Return the (x, y) coordinate for the center point of the cell that contains the specified text.  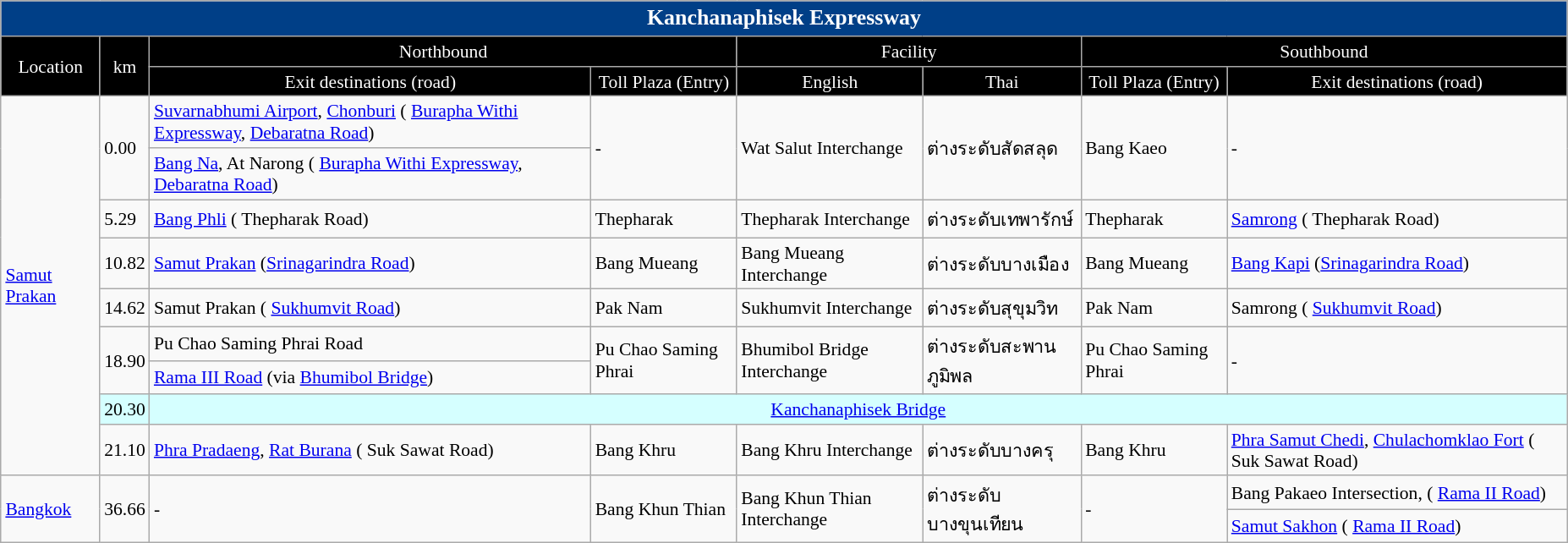
English (830, 82)
ต่างระดับสัดสลุด (1001, 148)
Bhumibol Bridge Interchange (830, 360)
ต่างระดับสะพานภูมิพล (1001, 360)
Kanchanaphisek Expressway (783, 19)
Samut Sakhon ( Rama II Road) (1397, 526)
0.00 (125, 148)
Sukhumvit Interchange (830, 308)
5.29 (125, 218)
Bang Mueang Interchange (830, 264)
ต่างระดับเทพารักษ์ (1001, 218)
Bang Na, At Narong ( Burapha Withi Expressway, Debaratna Road) (370, 174)
Samut Prakan ( Sukhumvit Road) (370, 308)
14.62 (125, 308)
Samrong ( Thepharak Road) (1397, 218)
21.10 (125, 450)
20.30 (125, 409)
Rama III Road (via Bhumibol Bridge) (370, 377)
18.90 (125, 360)
ต่างระดับบางครุ (1001, 450)
Bang Phli ( Thepharak Road) (370, 218)
Location (51, 66)
Phra Pradaeng, Rat Burana ( Suk Sawat Road) (370, 450)
Northbound (443, 52)
Bang Khru Interchange (830, 450)
Southbound (1324, 52)
Bangkok (51, 509)
Thepharak Interchange (830, 218)
ต่างระดับสุขุมวิท (1001, 308)
Samrong ( Sukhumvit Road) (1397, 308)
ต่างระดับบางขุนเทียน (1001, 509)
Phra Samut Chedi, Chulachomklao Fort ( Suk Sawat Road) (1397, 450)
Bang Khun Thian (665, 509)
Thai (1001, 82)
Samut Prakan (Srinagarindra Road) (370, 264)
Samut Prakan (51, 286)
10.82 (125, 264)
36.66 (125, 509)
Bang Khun Thian Interchange (830, 509)
Bang Pakaeo Intersection, ( Rama II Road) (1397, 493)
Kanchanaphisek Bridge (858, 409)
ต่างระดับบางเมือง (1001, 264)
km (125, 66)
Suvarnabhumi Airport, Chonburi ( Burapha Withi Expressway, Debaratna Road) (370, 122)
Bang Kaeo (1154, 148)
Bang Kapi (Srinagarindra Road) (1397, 264)
Pu Chao Saming Phrai Road (370, 344)
Facility (908, 52)
Wat Salut Interchange (830, 148)
